Extract the [x, y] coordinate from the center of the cell holding the provided text.  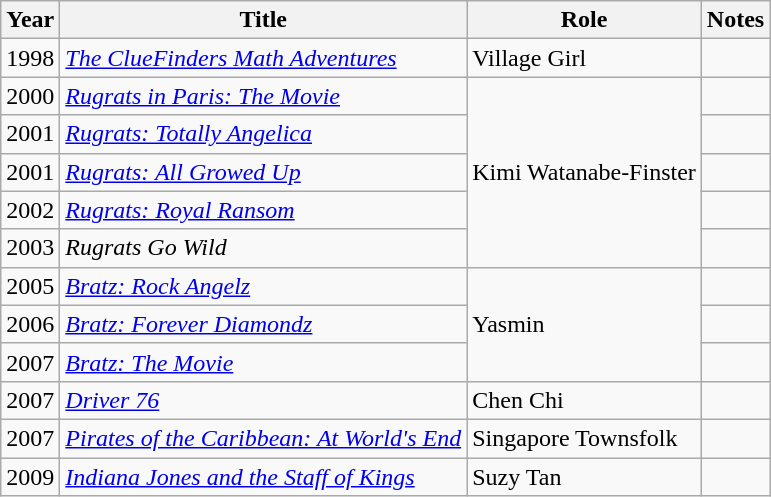
1998 [30, 58]
2003 [30, 248]
2009 [30, 477]
The ClueFinders Math Adventures [264, 58]
2005 [30, 286]
Rugrats: All Growed Up [264, 172]
Bratz: Rock Angelz [264, 286]
Suzy Tan [584, 477]
Bratz: The Movie [264, 362]
Kimi Watanabe-Finster [584, 172]
Chen Chi [584, 400]
Year [30, 20]
Driver 76 [264, 400]
2006 [30, 324]
Bratz: Forever Diamondz [264, 324]
Yasmin [584, 324]
Rugrats: Royal Ransom [264, 210]
Rugrats Go Wild [264, 248]
Rugrats in Paris: The Movie [264, 96]
Title [264, 20]
2000 [30, 96]
Singapore Townsfolk [584, 438]
Indiana Jones and the Staff of Kings [264, 477]
Village Girl [584, 58]
Notes [735, 20]
Pirates of the Caribbean: At World's End [264, 438]
Rugrats: Totally Angelica [264, 134]
Role [584, 20]
2002 [30, 210]
